Detect which cell encompasses the target text, then output its (X, Y) center coordinate. 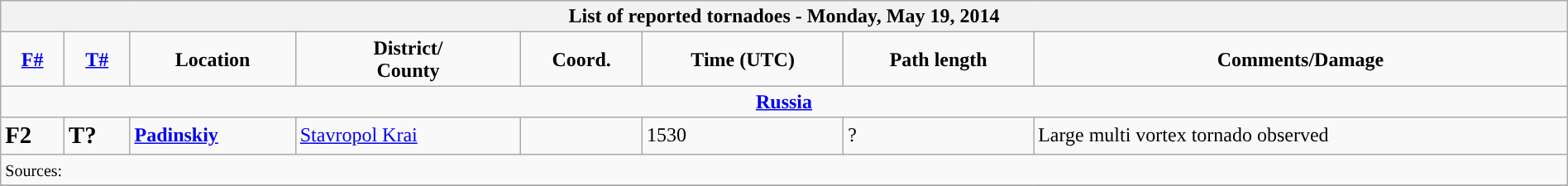
? (939, 136)
Russia (784, 102)
Comments/Damage (1301, 60)
Stavropol Krai (409, 136)
Time (UTC) (743, 60)
Coord. (582, 60)
List of reported tornadoes - Monday, May 19, 2014 (784, 17)
T# (97, 60)
Location (213, 60)
Path length (939, 60)
Large multi vortex tornado observed (1301, 136)
1530 (743, 136)
F2 (33, 136)
District/County (409, 60)
Padinskiy (213, 136)
Sources: (784, 169)
F# (33, 60)
T? (97, 136)
